From the cell containing the given text, extract its center point as [x, y] coordinate. 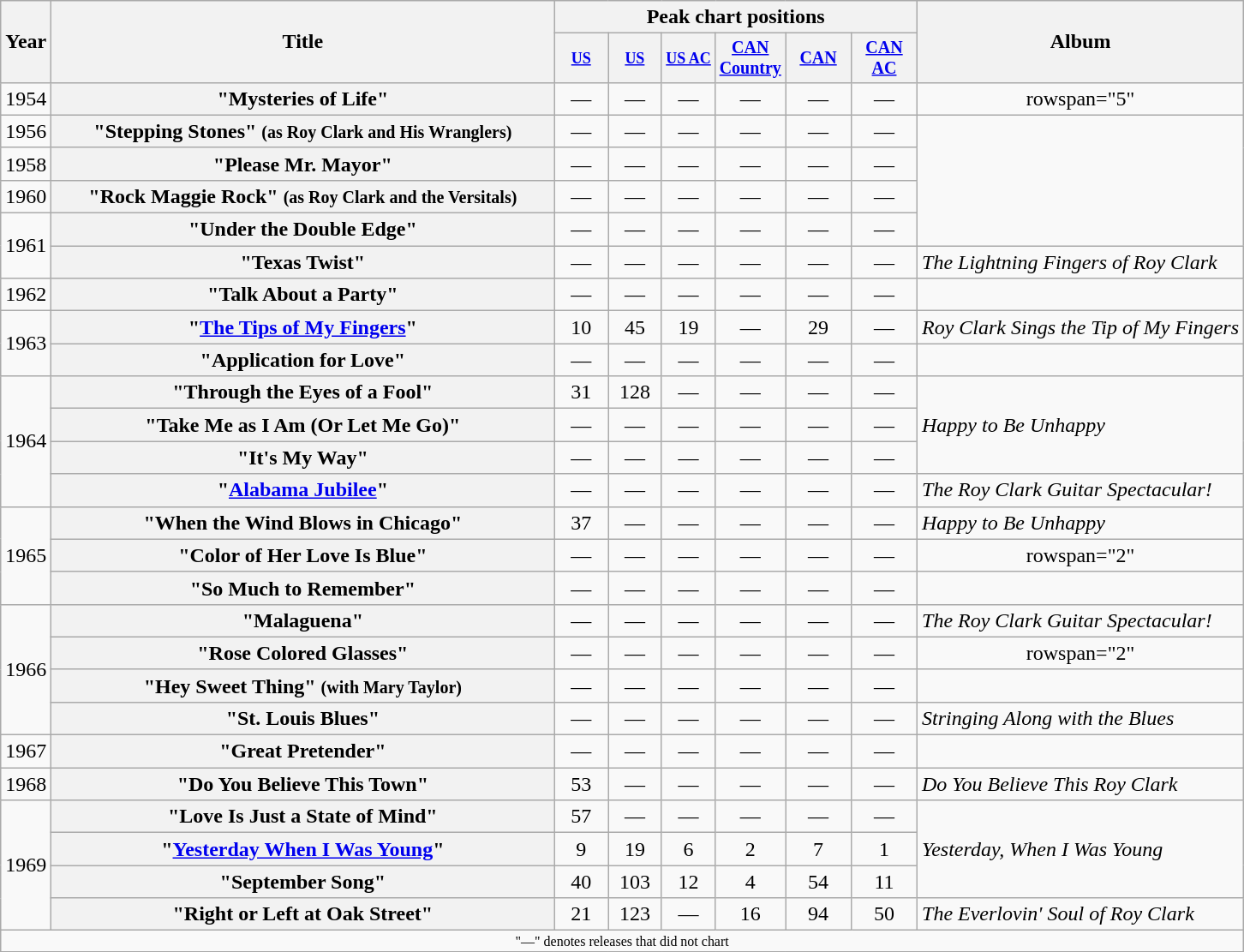
"September Song" [303, 882]
"So Much to Remember" [303, 588]
11 [884, 882]
"Great Pretender" [303, 751]
"Stepping Stones" (as Roy Clark and His Wranglers) [303, 131]
rowspan="5" [1081, 99]
1960 [26, 196]
"Application for Love" [303, 360]
50 [884, 914]
"—" denotes releases that did not chart [622, 941]
1965 [26, 555]
1962 [26, 295]
2 [751, 849]
Year [26, 42]
10 [581, 327]
"Through the Eyes of a Fool" [303, 392]
1956 [26, 131]
9 [581, 849]
"Please Mr. Mayor" [303, 164]
16 [751, 914]
Yesterday, When I Was Young [1081, 849]
1968 [26, 784]
1961 [26, 246]
"Mysteries of Life" [303, 99]
103 [636, 882]
"Texas Twist" [303, 262]
1954 [26, 99]
Stringing Along with the Blues [1081, 718]
57 [581, 817]
"Talk About a Party" [303, 295]
"St. Louis Blues" [303, 718]
128 [636, 392]
1967 [26, 751]
"Love Is Just a State of Mind" [303, 817]
45 [636, 327]
"Alabama Jubilee" [303, 490]
6 [689, 849]
1 [884, 849]
"Hey Sweet Thing" (with Mary Taylor) [303, 686]
Roy Clark Sings the Tip of My Fingers [1081, 327]
"Take Me as I Am (Or Let Me Go)" [303, 425]
"Yesterday When I Was Young" [303, 849]
21 [581, 914]
"Color of Her Love Is Blue" [303, 555]
"Rose Colored Glasses" [303, 653]
40 [581, 882]
"It's My Way" [303, 458]
31 [581, 392]
29 [819, 327]
Album [1081, 42]
The Lightning Fingers of Roy Clark [1081, 262]
"Under the Double Edge" [303, 230]
53 [581, 784]
12 [689, 882]
54 [819, 882]
The Everlovin' Soul of Roy Clark [1081, 914]
"The Tips of My Fingers" [303, 327]
"Rock Maggie Rock" (as Roy Clark and the Versitals) [303, 196]
US AC [689, 58]
1963 [26, 344]
94 [819, 914]
Do You Believe This Roy Clark [1081, 784]
"When the Wind Blows in Chicago" [303, 523]
"Malaguena" [303, 620]
CAN Country [751, 58]
1958 [26, 164]
Peak chart positions [736, 17]
CAN AC [884, 58]
1969 [26, 865]
4 [751, 882]
37 [581, 523]
7 [819, 849]
123 [636, 914]
1964 [26, 441]
CAN [819, 58]
1966 [26, 669]
"Do You Believe This Town" [303, 784]
"Right or Left at Oak Street" [303, 914]
Title [303, 42]
